Output the (x, y) coordinate of the center of the cell containing the given text.  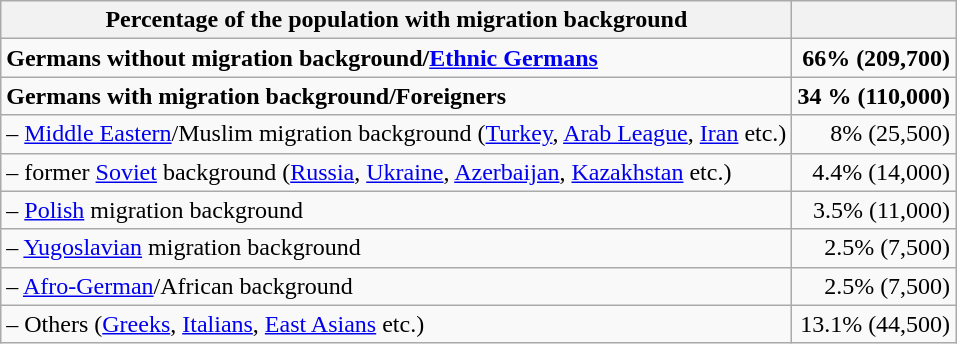
– Yugoslavian migration background (396, 248)
Germans without migration background/Ethnic Germans (396, 58)
– Polish migration background (396, 210)
4.4% (14,000) (874, 172)
Percentage of the population with migration background (396, 20)
– former Soviet background (Russia, Ukraine, Azerbaijan, Kazakhstan etc.) (396, 172)
34 % (110,000) (874, 96)
3.5% (11,000) (874, 210)
– Afro-German/African background (396, 286)
66% (209,700) (874, 58)
– Others (Greeks, Italians, East Asians etc.) (396, 324)
Germans with migration background/Foreigners (396, 96)
8% (25,500) (874, 134)
13.1% (44,500) (874, 324)
– Middle Eastern/Muslim migration background (Turkey, Arab League, Iran etc.) (396, 134)
